Search for the cell housing the specified text and yield its [X, Y] center coordinate. 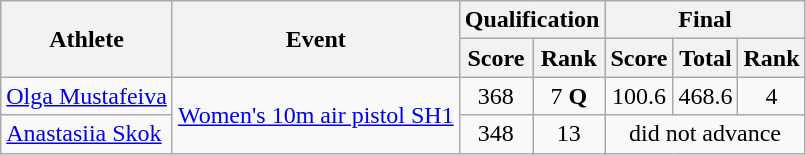
Qualification [532, 20]
368 [496, 96]
348 [496, 134]
Total [706, 58]
13 [569, 134]
7 Q [569, 96]
Women's 10m air pistol SH1 [316, 115]
Event [316, 39]
Anastasiia Skok [87, 134]
100.6 [639, 96]
Athlete [87, 39]
468.6 [706, 96]
Olga Mustafeiva [87, 96]
Final [705, 20]
4 [772, 96]
did not advance [705, 134]
